Capture the cell that displays the provided text and extract its [x, y] central coordinate. 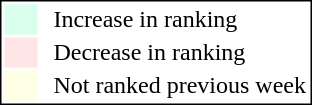
Not ranked previous week [180, 85]
Decrease in ranking [180, 53]
Increase in ranking [180, 19]
